Scan for the cell matching the given text and deliver its (X, Y) coordinate at center. 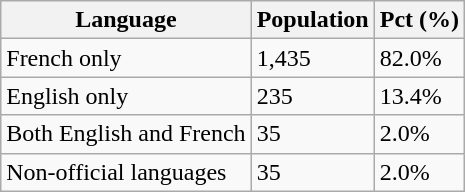
1,435 (312, 58)
Language (126, 20)
235 (312, 96)
French only (126, 58)
Both English and French (126, 134)
Population (312, 20)
82.0% (419, 58)
13.4% (419, 96)
English only (126, 96)
Pct (%) (419, 20)
Non-official languages (126, 172)
